Return (X, Y) of the center of cell containing provided text 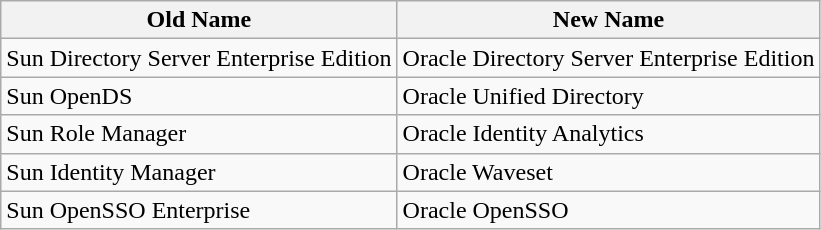
Sun OpenSSO Enterprise (199, 210)
Oracle Waveset (608, 172)
Oracle Identity Analytics (608, 134)
Oracle OpenSSO (608, 210)
Sun Identity Manager (199, 172)
Oracle Unified Directory (608, 96)
Sun Role Manager (199, 134)
New Name (608, 20)
Sun OpenDS (199, 96)
Oracle Directory Server Enterprise Edition (608, 58)
Sun Directory Server Enterprise Edition (199, 58)
Old Name (199, 20)
